Identify which cell holds the provided text, then report its (X, Y) central coordinate. 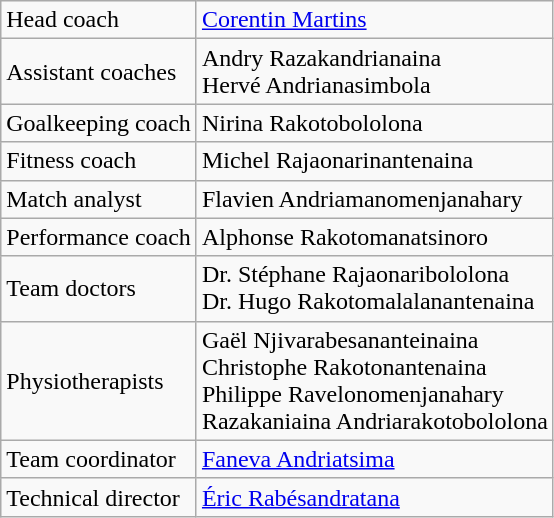
Corentin Martins (374, 20)
Team coordinator (99, 459)
Éric Rabésandratana (374, 497)
Goalkeeping coach (99, 123)
Performance coach (99, 237)
Faneva Andriatsima (374, 459)
Physiotherapists (99, 380)
Alphonse Rakotomanatsinoro (374, 237)
Fitness coach (99, 161)
Match analyst (99, 199)
Assistant coaches (99, 72)
Nirina Rakotobololona (374, 123)
Gaël Njivarabesananteinaina Christophe Rakotonantenaina Philippe Ravelonomenjanahary Razakaniaina Andriarakotobololona (374, 380)
Team doctors (99, 288)
Technical director (99, 497)
Andry Razakandrianaina Hervé Andrianasimbola (374, 72)
Flavien Andriamanomenjanahary (374, 199)
Michel Rajaonarinantenaina (374, 161)
Head coach (99, 20)
Dr. Stéphane Rajaonaribololona Dr. Hugo Rakotomalalanantenaina (374, 288)
